Capture the cell that displays the provided text and extract its (X, Y) central coordinate. 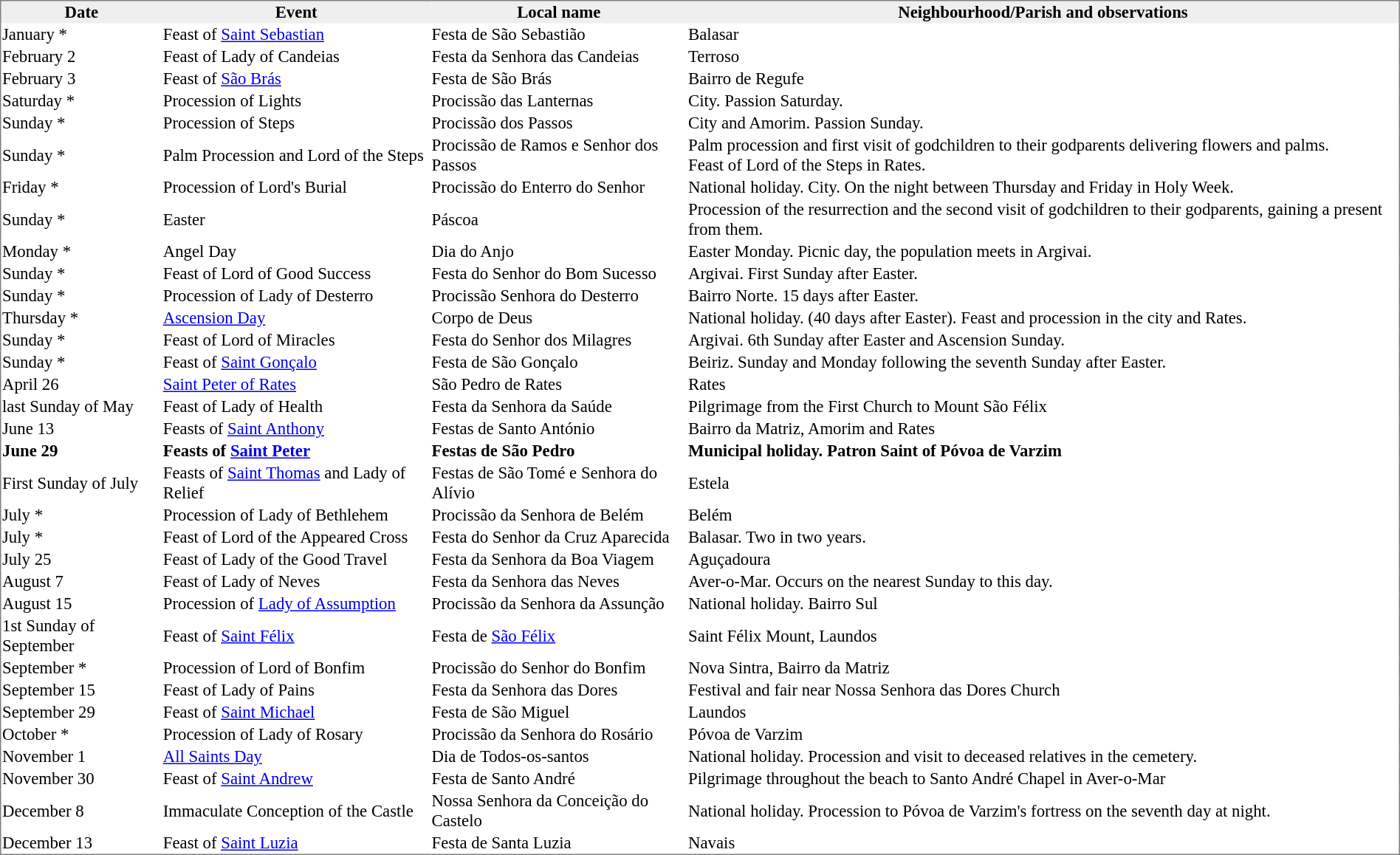
Palm Procession and Lord of the Steps (296, 155)
Estela (1043, 483)
Feast of Lady of the Good Travel (296, 559)
Feast of Saint Gonçalo (296, 363)
Feasts of Saint Anthony (296, 429)
Palm procession and first visit of godchildren to their godparents delivering flowers and palms. Feast of Lord of the Steps in Rates. (1043, 155)
Bairro Norte. 15 days after Easter. (1043, 296)
Nova Sintra, Bairro da Matriz (1043, 668)
Dia de Todos-os-santos (558, 757)
Procissão da Senhora de Belém (558, 515)
Rates (1043, 385)
Festa de São Brás (558, 79)
Feasts of Saint Thomas and Lady of Relief (296, 483)
Thursday * (81, 318)
Nossa Senhora da Conceição do Castelo (558, 811)
First Sunday of July (81, 483)
Festa da Senhora da Saúde (558, 407)
Friday * (81, 187)
Festa de Santo André (558, 779)
Angel Day (296, 252)
Festa do Senhor do Bom Sucesso (558, 274)
Procissão do Enterro do Senhor (558, 187)
Feast of Saint Michael (296, 712)
Pilgrimage from the First Church to Mount São Félix (1043, 407)
Procession of the resurrection and the second visit of godchildren to their godparents, gaining a present from them. (1043, 219)
All Saints Day (296, 757)
Terroso (1043, 57)
Corpo de Deus (558, 318)
Feast of Lady of Health (296, 407)
Local name (558, 12)
Procession of Lady of Desterro (296, 296)
September 29 (81, 712)
Procissão do Senhor do Bonfim (558, 668)
June 13 (81, 429)
Festa de São Gonçalo (558, 363)
National holiday. City. On the night between Thursday and Friday in Holy Week. (1043, 187)
Feast of Lord of Good Success (296, 274)
Bairro de Regufe (1043, 79)
Easter (296, 219)
Balasar (1043, 35)
Procession of Lady of Rosary (296, 735)
Páscoa (558, 219)
Feast of Lady of Neves (296, 581)
Procession of Lady of Assumption (296, 603)
1st Sunday of September (81, 635)
Pilgrimage throughout the beach to Santo André Chapel in Aver-o-Mar (1043, 779)
Festa da Senhora da Boa Viagem (558, 559)
Municipal holiday. Patron Saint of Póvoa de Varzim (1043, 451)
Procession of Lady of Bethlehem (296, 515)
Procissão Senhora do Desterro (558, 296)
Event (296, 12)
October * (81, 735)
National holiday. Bairro Sul (1043, 603)
Procissão da Senhora do Rosário (558, 735)
Festa da Senhora das Dores (558, 690)
July 25 (81, 559)
Procissão da Senhora da Assunção (558, 603)
Belém (1043, 515)
Saturday * (81, 101)
Festival and fair near Nossa Senhora das Dores Church (1043, 690)
Argivai. First Sunday after Easter. (1043, 274)
Ascension Day (296, 318)
National holiday. (40 days after Easter). Feast and procession in the city and Rates. (1043, 318)
April 26 (81, 385)
last Sunday of May (81, 407)
Saint Félix Mount, Laundos (1043, 635)
Monday * (81, 252)
Procissão das Lanternas (558, 101)
Balasar. Two in two years. (1043, 537)
Feast of Lady of Candeias (296, 57)
National holiday. Procession to Póvoa de Varzim's fortress on the seventh day at night. (1043, 811)
Feast of Lord of the Appeared Cross (296, 537)
Navais (1043, 843)
City. Passion Saturday. (1043, 101)
Festa do Senhor da Cruz Aparecida (558, 537)
September 15 (81, 690)
November 1 (81, 757)
August 7 (81, 581)
Festa da Senhora das Candeias (558, 57)
Beiriz. Sunday and Monday following the seventh Sunday after Easter. (1043, 363)
Procissão dos Passos (558, 123)
February 2 (81, 57)
Argivai. 6th Sunday after Easter and Ascension Sunday. (1043, 340)
Immaculate Conception of the Castle (296, 811)
Dia do Anjo (558, 252)
Procession of Lord of Bonfim (296, 668)
Saint Peter of Rates (296, 385)
Festa de Santa Luzia (558, 843)
Procession of Lord's Burial (296, 187)
Date (81, 12)
February 3 (81, 79)
Festa da Senhora das Neves (558, 581)
Festa de São Miguel (558, 712)
Festas de São Pedro (558, 451)
Procession of Steps (296, 123)
Aguçadoura (1043, 559)
Feasts of Saint Peter (296, 451)
Festa do Senhor dos Milagres (558, 340)
National holiday. Procession and visit to deceased relatives in the cemetery. (1043, 757)
Aver-o-Mar. Occurs on the nearest Sunday to this day. (1043, 581)
São Pedro de Rates (558, 385)
August 15 (81, 603)
Neighbourhood/Parish and observations (1043, 12)
September * (81, 668)
Festa de São Sebastião (558, 35)
Festas de São Tomé e Senhora do Alívio (558, 483)
City and Amorim. Passion Sunday. (1043, 123)
December 8 (81, 811)
Feast of Lord of Miracles (296, 340)
December 13 (81, 843)
Feast of Saint Sebastian (296, 35)
Procession of Lights (296, 101)
Feast of Saint Andrew (296, 779)
Feast of Saint Félix (296, 635)
Feast of Saint Luzia (296, 843)
Procissão de Ramos e Senhor dos Passos (558, 155)
Bairro da Matriz, Amorim and Rates (1043, 429)
Festa de São Félix (558, 635)
Feast of São Brás (296, 79)
Feast of Lady of Pains (296, 690)
Festas de Santo António (558, 429)
Laundos (1043, 712)
January * (81, 35)
June 29 (81, 451)
November 30 (81, 779)
Easter Monday. Picnic day, the population meets in Argivai. (1043, 252)
Póvoa de Varzim (1043, 735)
